Determine the (x, y) coordinate at the center of the cell enclosing the given text.  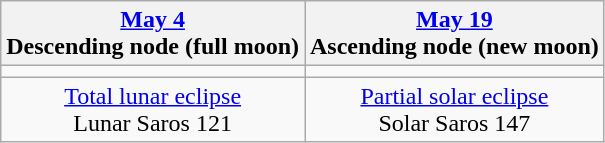
May 19Ascending node (new moon) (454, 34)
Total lunar eclipseLunar Saros 121 (153, 110)
Partial solar eclipseSolar Saros 147 (454, 110)
May 4Descending node (full moon) (153, 34)
